From the cell containing the given text, extract its center point as [x, y] coordinate. 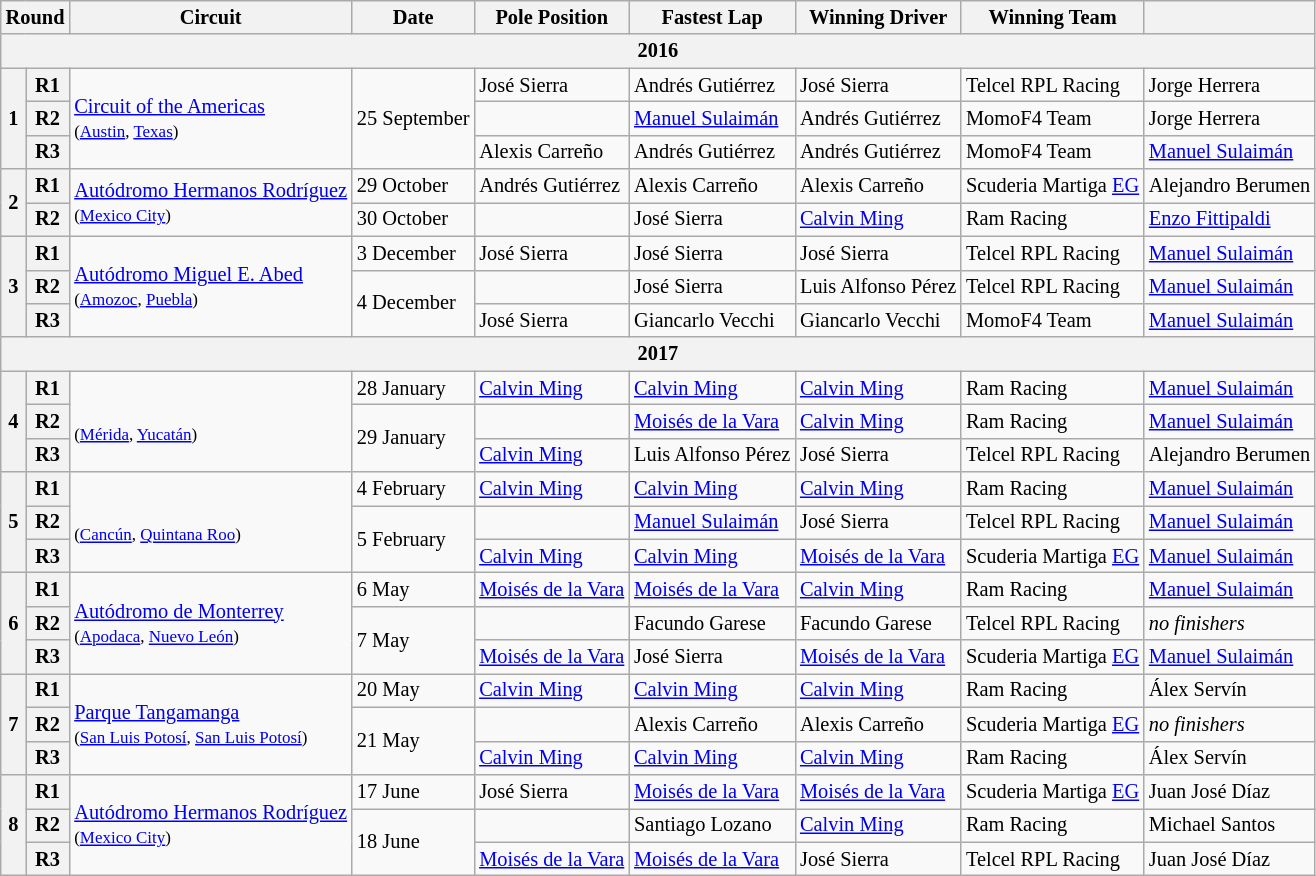
5 February [413, 538]
7 [14, 724]
(Cancún, Quintana Roo) [210, 522]
Santiago Lozano [712, 825]
4 [14, 422]
Autódromo de Monterrey(Apodaca, Nuevo León) [210, 622]
Enzo Fittipaldi [1230, 219]
2016 [658, 51]
4 December [413, 304]
7 May [413, 640]
Winning Team [1052, 17]
17 June [413, 791]
5 [14, 522]
Pole Position [552, 17]
Circuit of the Americas(Austin, Texas) [210, 118]
Winning Driver [878, 17]
Autódromo Miguel E. Abed(Amozoc, Puebla) [210, 286]
30 October [413, 219]
20 May [413, 690]
Circuit [210, 17]
29 January [413, 438]
28 January [413, 388]
Parque Tangamanga(San Luis Potosí, San Luis Potosí) [210, 724]
8 [14, 824]
Round [36, 17]
Michael Santos [1230, 825]
18 June [413, 842]
Fastest Lap [712, 17]
3 December [413, 253]
Date [413, 17]
21 May [413, 740]
2 [14, 202]
4 February [413, 489]
3 [14, 286]
(Mérida, Yucatán) [210, 422]
25 September [413, 118]
2017 [658, 354]
6 [14, 622]
29 October [413, 186]
6 May [413, 589]
1 [14, 118]
